Extract the [X, Y] coordinate from the center of the cell holding the provided text.  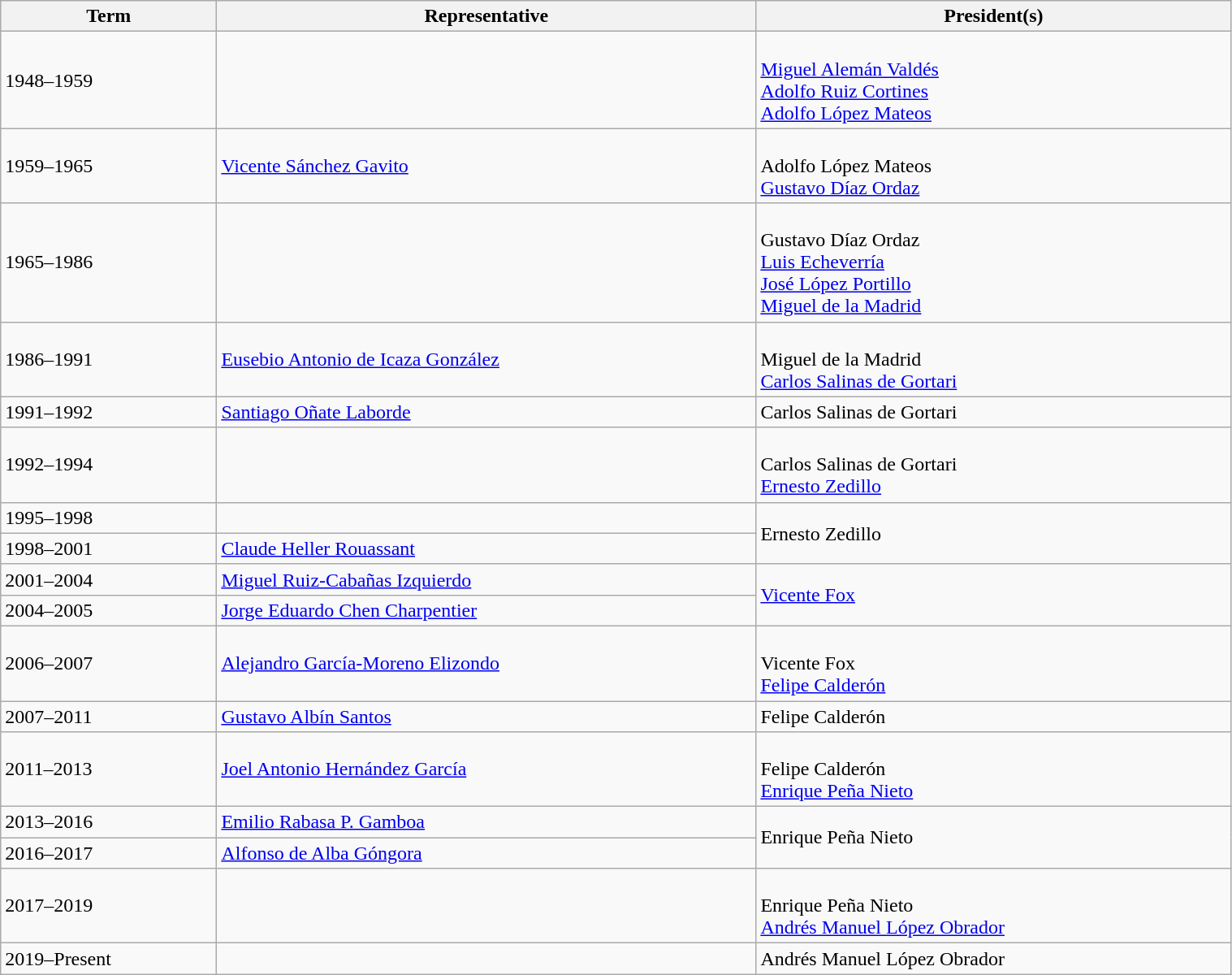
2006–2007 [109, 663]
Felipe Calderón [994, 716]
Carlos Salinas de Gortari [994, 412]
1965–1986 [109, 262]
Felipe Calderón Enrique Peña Nieto [994, 769]
1986–1991 [109, 359]
1948–1959 [109, 80]
Eusebio Antonio de Icaza González [486, 359]
Santiago Oñate Laborde [486, 412]
Carlos Salinas de Gortari Ernesto Zedillo [994, 465]
Enrique Peña Nieto [994, 838]
2013–2016 [109, 822]
Miguel Alemán Valdés Adolfo Ruiz Cortines Adolfo López Mateos [994, 80]
1998–2001 [109, 548]
Andrés Manuel López Obrador [994, 959]
Gustavo Díaz Ordaz Luis Echeverría José López Portillo Miguel de la Madrid [994, 262]
Gustavo Albín Santos [486, 716]
2004–2005 [109, 610]
Term [109, 16]
Jorge Eduardo Chen Charpentier [486, 610]
Vicente Fox [994, 595]
1995–1998 [109, 518]
1959–1965 [109, 166]
Vicente Sánchez Gavito [486, 166]
1991–1992 [109, 412]
Emilio Rabasa P. Gamboa [486, 822]
Ernesto Zedillo [994, 533]
2001–2004 [109, 579]
2019–Present [109, 959]
2016–2017 [109, 853]
Joel Antonio Hernández García [486, 769]
2011–2013 [109, 769]
2017–2019 [109, 906]
Adolfo López Mateos Gustavo Díaz Ordaz [994, 166]
Vicente Fox Felipe Calderón [994, 663]
Alejandro García-Moreno Elizondo [486, 663]
Claude Heller Rouassant [486, 548]
Enrique Peña Nieto Andrés Manuel López Obrador [994, 906]
2007–2011 [109, 716]
Miguel de la Madrid Carlos Salinas de Gortari [994, 359]
1992–1994 [109, 465]
President(s) [994, 16]
Miguel Ruiz-Cabañas Izquierdo [486, 579]
Alfonso de Alba Góngora [486, 853]
Representative [486, 16]
